Scan for the cell matching the given text and deliver its (X, Y) coordinate at center. 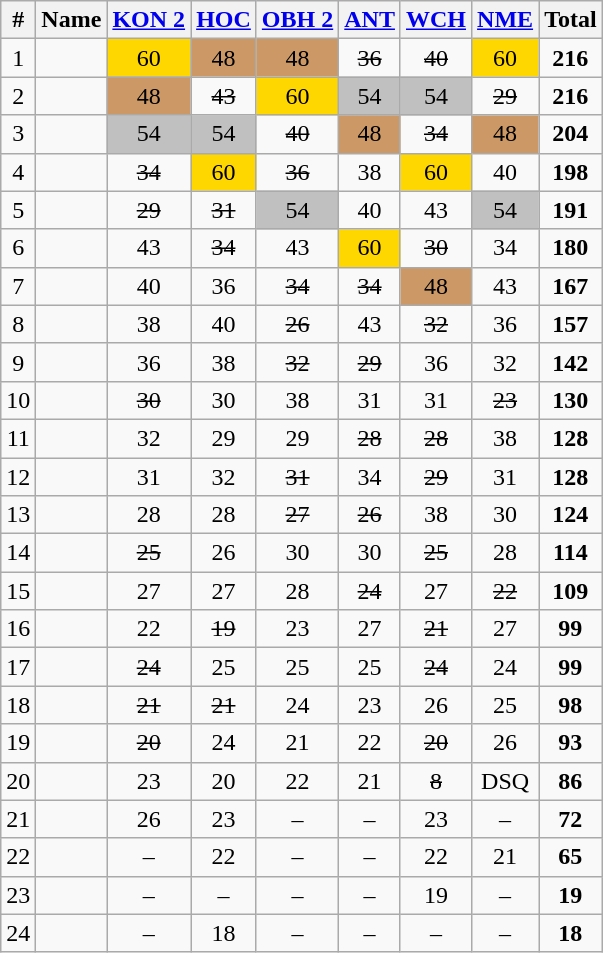
7 (18, 286)
9 (18, 362)
72 (571, 819)
KON 2 (149, 20)
10 (18, 400)
13 (18, 515)
WCH (436, 20)
109 (571, 591)
16 (18, 629)
1 (18, 58)
142 (571, 362)
15 (18, 591)
198 (571, 172)
# (18, 20)
167 (571, 286)
OBH 2 (297, 20)
124 (571, 515)
180 (571, 248)
17 (18, 667)
6 (18, 248)
204 (571, 134)
65 (571, 857)
Name (72, 20)
86 (571, 781)
HOC (224, 20)
93 (571, 743)
11 (18, 438)
157 (571, 324)
14 (18, 553)
5 (18, 210)
NME (506, 20)
114 (571, 553)
DSQ (506, 781)
12 (18, 477)
3 (18, 134)
2 (18, 96)
130 (571, 400)
98 (571, 705)
4 (18, 172)
ANT (370, 20)
Total (571, 20)
191 (571, 210)
